Capture the cell that displays the provided text and extract its (X, Y) central coordinate. 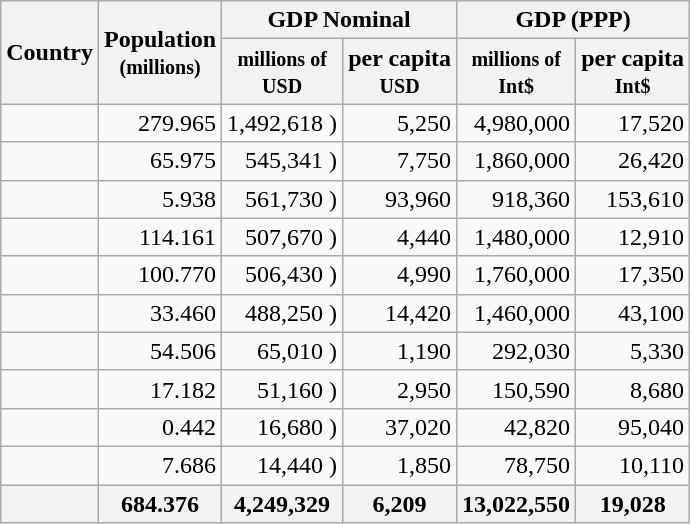
684.376 (160, 503)
8,680 (633, 389)
per capitaInt$ (633, 72)
7,750 (400, 161)
292,030 (516, 351)
1,460,000 (516, 313)
Country (50, 52)
GDP (PPP) (574, 20)
279.965 (160, 123)
918,360 (516, 199)
95,040 (633, 427)
1,480,000 (516, 237)
0.442 (160, 427)
GDP Nominal (340, 20)
17.182 (160, 389)
5,250 (400, 123)
488,250 ) (282, 313)
114.161 (160, 237)
54.506 (160, 351)
545,341 ) (282, 161)
42,820 (516, 427)
37,020 (400, 427)
4,249,329 (282, 503)
153,610 (633, 199)
51,160 ) (282, 389)
78,750 (516, 465)
1,492,618 ) (282, 123)
10,110 (633, 465)
150,590 (516, 389)
506,430 ) (282, 275)
507,670 ) (282, 237)
65,010 ) (282, 351)
millions ofInt$ (516, 72)
7.686 (160, 465)
1,860,000 (516, 161)
1,190 (400, 351)
1,850 (400, 465)
17,350 (633, 275)
per capitaUSD (400, 72)
4,990 (400, 275)
14,440 ) (282, 465)
16,680 ) (282, 427)
6,209 (400, 503)
43,100 (633, 313)
1,760,000 (516, 275)
100.770 (160, 275)
4,440 (400, 237)
26,420 (633, 161)
65.975 (160, 161)
19,028 (633, 503)
Population(millions) (160, 52)
93,960 (400, 199)
13,022,550 (516, 503)
4,980,000 (516, 123)
33.460 (160, 313)
2,950 (400, 389)
17,520 (633, 123)
millions ofUSD (282, 72)
14,420 (400, 313)
12,910 (633, 237)
5,330 (633, 351)
561,730 ) (282, 199)
5.938 (160, 199)
